Determine the [x, y] coordinate at the center of the cell enclosing the given text.  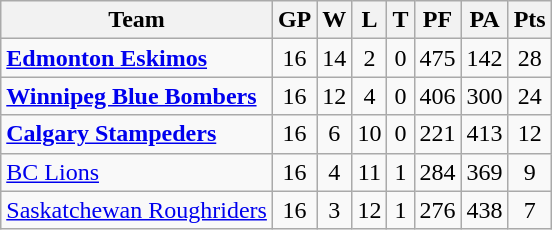
14 [334, 58]
406 [438, 96]
24 [530, 96]
10 [370, 134]
T [400, 20]
W [334, 20]
11 [370, 172]
413 [484, 134]
BC Lions [137, 172]
3 [334, 210]
PF [438, 20]
Edmonton Eskimos [137, 58]
PA [484, 20]
Calgary Stampeders [137, 134]
9 [530, 172]
221 [438, 134]
438 [484, 210]
Pts [530, 20]
28 [530, 58]
475 [438, 58]
Team [137, 20]
L [370, 20]
Saskatchewan Roughriders [137, 210]
7 [530, 210]
6 [334, 134]
369 [484, 172]
Winnipeg Blue Bombers [137, 96]
284 [438, 172]
142 [484, 58]
300 [484, 96]
2 [370, 58]
GP [294, 20]
276 [438, 210]
